Scan for the cell matching the given text and deliver its [x, y] coordinate at center. 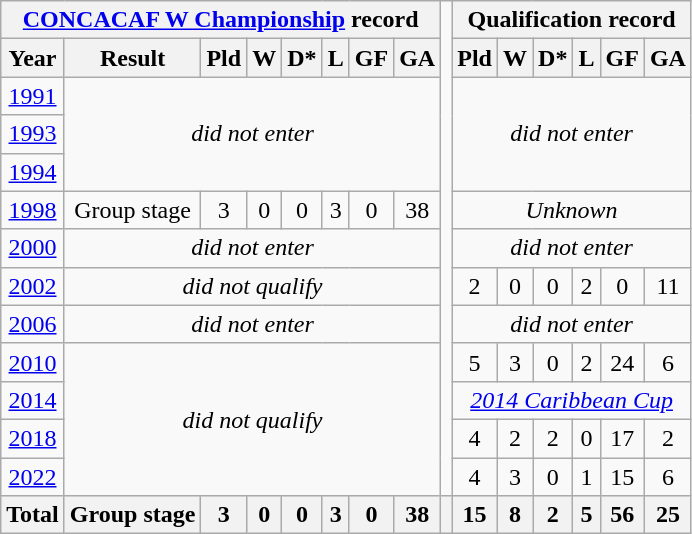
25 [668, 515]
1991 [33, 96]
1994 [33, 172]
2014 Caribbean Cup [572, 400]
24 [622, 362]
2014 [33, 400]
Result [132, 58]
1 [586, 477]
2022 [33, 477]
2002 [33, 286]
1998 [33, 210]
2010 [33, 362]
Unknown [572, 210]
2018 [33, 438]
11 [668, 286]
1993 [33, 134]
2006 [33, 324]
CONCACAF W Championship record [221, 20]
Year [33, 58]
Qualification record [572, 20]
Total [33, 515]
2000 [33, 248]
8 [514, 515]
56 [622, 515]
17 [622, 438]
